Scan for the cell matching the given text and deliver its [x, y] coordinate at center. 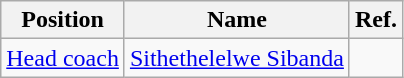
Head coach [63, 58]
Ref. [376, 20]
Position [63, 20]
Name [236, 20]
Sithethelelwe Sibanda [236, 58]
